Find where the given text appears and provide that cell's center as (X, Y) coordinate. 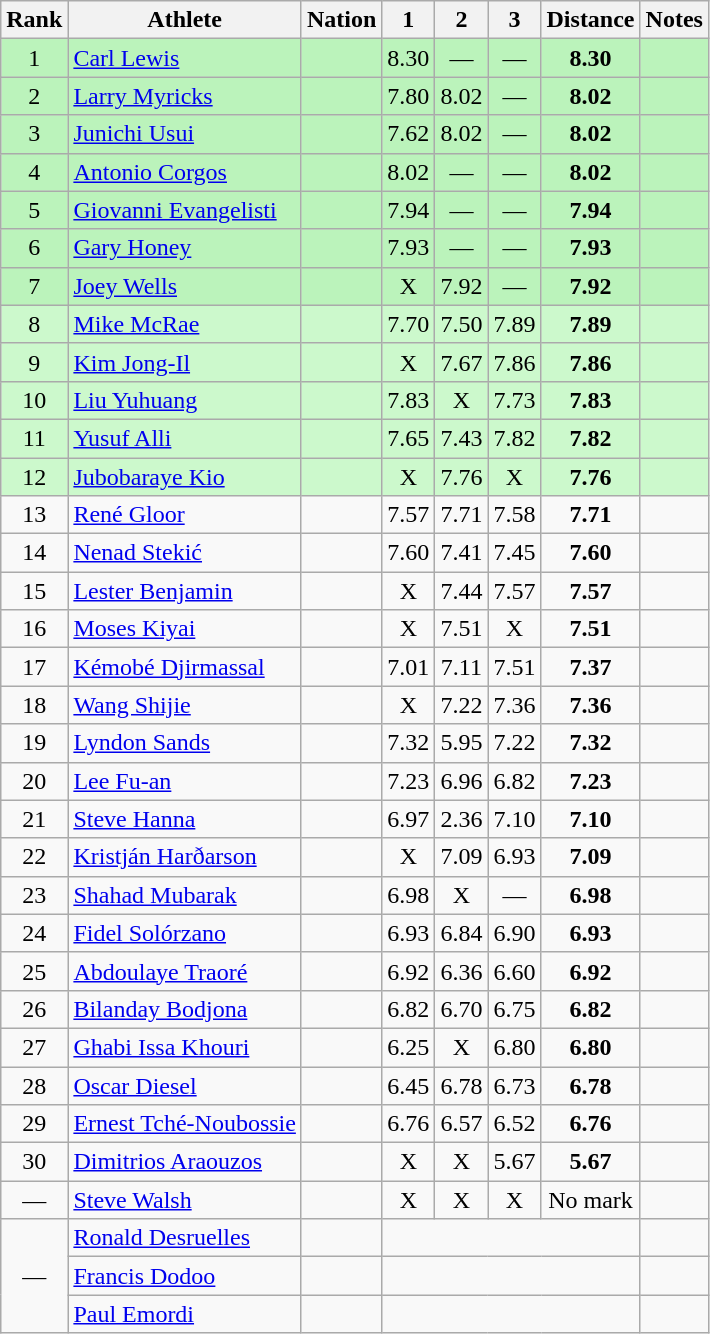
17 (34, 667)
Jubobaraye Kio (185, 477)
7.62 (408, 134)
6.60 (514, 971)
30 (34, 1162)
Kim Jong-Il (185, 362)
7.37 (590, 667)
Ernest Tché-Noubossie (185, 1124)
Paul Emordi (185, 1314)
6 (34, 248)
Distance (590, 20)
Kristján Harðarson (185, 857)
7.67 (462, 362)
6.70 (462, 1009)
7.65 (408, 438)
20 (34, 781)
19 (34, 743)
6.96 (462, 781)
Liu Yuhuang (185, 400)
Wang Shijie (185, 705)
Nation (341, 20)
5 (34, 210)
2.36 (462, 819)
24 (34, 933)
6.73 (514, 1085)
Bilanday Bodjona (185, 1009)
7 (34, 286)
Steve Hanna (185, 819)
Yusuf Alli (185, 438)
Shahad Mubarak (185, 895)
4 (34, 172)
Athlete (185, 20)
Nenad Stekić (185, 553)
Kémobé Djirmassal (185, 667)
26 (34, 1009)
Antonio Corgos (185, 172)
7.41 (462, 553)
28 (34, 1085)
7.43 (462, 438)
Lee Fu-an (185, 781)
6.84 (462, 933)
Notes (674, 20)
6.75 (514, 1009)
Giovanni Evangelisti (185, 210)
7.58 (514, 515)
Francis Dodoo (185, 1276)
6.52 (514, 1124)
12 (34, 477)
Oscar Diesel (185, 1085)
Larry Myricks (185, 96)
7.50 (462, 324)
18 (34, 705)
29 (34, 1124)
6.90 (514, 933)
Carl Lewis (185, 58)
Dimitrios Araouzos (185, 1162)
5.95 (462, 743)
27 (34, 1047)
14 (34, 553)
16 (34, 629)
21 (34, 819)
7.73 (514, 400)
No mark (590, 1200)
Steve Walsh (185, 1200)
23 (34, 895)
6.25 (408, 1047)
Ronald Desruelles (185, 1238)
7.01 (408, 667)
8 (34, 324)
Abdoulaye Traoré (185, 971)
6.97 (408, 819)
Junichi Usui (185, 134)
7.11 (462, 667)
Lester Benjamin (185, 591)
Fidel Solórzano (185, 933)
Gary Honey (185, 248)
6.57 (462, 1124)
7.70 (408, 324)
Ghabi Issa Khouri (185, 1047)
6.45 (408, 1085)
6.36 (462, 971)
22 (34, 857)
Moses Kiyai (185, 629)
7.44 (462, 591)
Lyndon Sands (185, 743)
10 (34, 400)
13 (34, 515)
Joey Wells (185, 286)
7.80 (408, 96)
René Gloor (185, 515)
Rank (34, 20)
9 (34, 362)
25 (34, 971)
15 (34, 591)
Mike McRae (185, 324)
11 (34, 438)
7.45 (514, 553)
